Find where the given text appears and provide that cell's center as [x, y] coordinate. 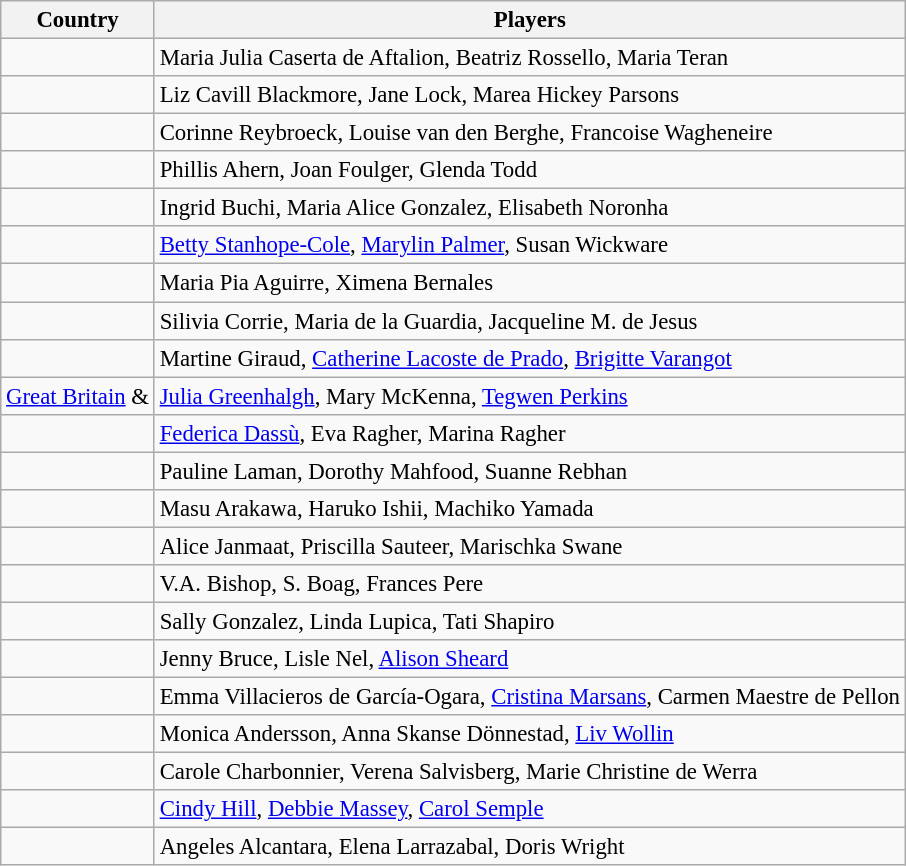
Liz Cavill Blackmore, Jane Lock, Marea Hickey Parsons [530, 95]
Monica Andersson, Anna Skanse Dönnestad, Liv Wollin [530, 734]
Phillis Ahern, Joan Foulger, Glenda Todd [530, 170]
Corinne Reybroeck, Louise van den Berghe, Francoise Wagheneire [530, 133]
Martine Giraud, Catherine Lacoste de Prado, Brigitte Varangot [530, 358]
Ingrid Buchi, Maria Alice Gonzalez, Elisabeth Noronha [530, 208]
Maria Pia Aguirre, Ximena Bernales [530, 283]
Alice Janmaat, Priscilla Sauteer, Marischka Swane [530, 546]
Federica Dassù, Eva Ragher, Marina Ragher [530, 433]
Silivia Corrie, Maria de la Guardia, Jacqueline M. de Jesus [530, 321]
Angeles Alcantara, Elena Larrazabal, Doris Wright [530, 847]
Great Britain & [78, 396]
Cindy Hill, Debbie Massey, Carol Semple [530, 809]
Masu Arakawa, Haruko Ishii, Machiko Yamada [530, 509]
Maria Julia Caserta de Aftalion, Beatriz Rossello, Maria Teran [530, 58]
Players [530, 20]
Country [78, 20]
Julia Greenhalgh, Mary McKenna, Tegwen Perkins [530, 396]
V.A. Bishop, S. Boag, Frances Pere [530, 584]
Carole Charbonnier, Verena Salvisberg, Marie Christine de Werra [530, 772]
Pauline Laman, Dorothy Mahfood, Suanne Rebhan [530, 471]
Sally Gonzalez, Linda Lupica, Tati Shapiro [530, 621]
Betty Stanhope-Cole, Marylin Palmer, Susan Wickware [530, 245]
Jenny Bruce, Lisle Nel, Alison Sheard [530, 659]
Emma Villacieros de García-Ogara, Cristina Marsans, Carmen Maestre de Pellon [530, 697]
